Identify which cell holds the provided text, then report its (X, Y) central coordinate. 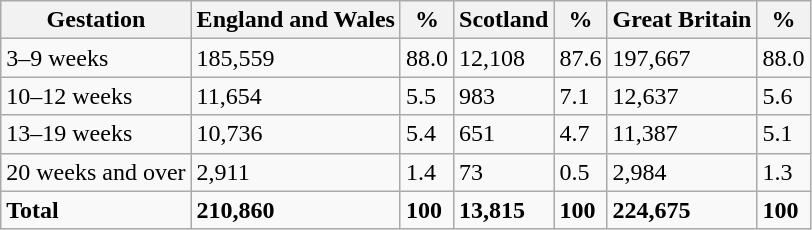
5.5 (426, 96)
5.4 (426, 134)
0.5 (580, 172)
5.1 (784, 134)
87.6 (580, 58)
11,654 (296, 96)
12,108 (504, 58)
651 (504, 134)
5.6 (784, 96)
73 (504, 172)
10–12 weeks (96, 96)
13,815 (504, 210)
Scotland (504, 20)
20 weeks and over (96, 172)
10,736 (296, 134)
2,984 (682, 172)
224,675 (682, 210)
3–9 weeks (96, 58)
185,559 (296, 58)
1.3 (784, 172)
Great Britain (682, 20)
Total (96, 210)
983 (504, 96)
197,667 (682, 58)
England and Wales (296, 20)
4.7 (580, 134)
Gestation (96, 20)
1.4 (426, 172)
12,637 (682, 96)
210,860 (296, 210)
11,387 (682, 134)
7.1 (580, 96)
13–19 weeks (96, 134)
2,911 (296, 172)
